Output the (x, y) coordinate of the center of the cell containing the given text.  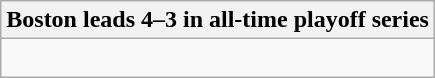
Boston leads 4–3 in all-time playoff series (218, 20)
